Provide the (X, Y) coordinate of the cell's center where the given text is located.  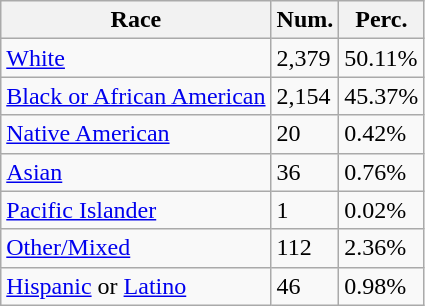
Asian (136, 172)
0.98% (382, 286)
0.02% (382, 210)
0.42% (382, 134)
2,154 (305, 96)
36 (305, 172)
White (136, 58)
1 (305, 210)
46 (305, 286)
Native American (136, 134)
112 (305, 248)
Num. (305, 20)
Hispanic or Latino (136, 286)
2.36% (382, 248)
0.76% (382, 172)
2,379 (305, 58)
Other/Mixed (136, 248)
Pacific Islander (136, 210)
Black or African American (136, 96)
Perc. (382, 20)
45.37% (382, 96)
50.11% (382, 58)
Race (136, 20)
20 (305, 134)
